Search for the cell housing the specified text and yield its (X, Y) center coordinate. 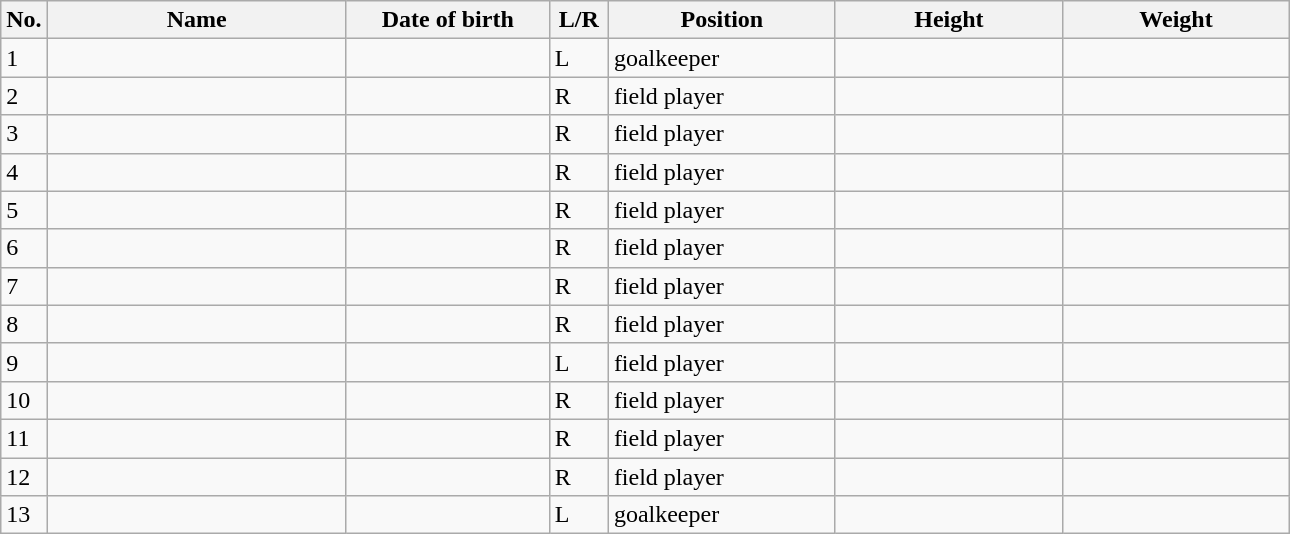
5 (24, 210)
Name (196, 20)
1 (24, 58)
10 (24, 400)
Weight (1176, 20)
12 (24, 477)
3 (24, 134)
8 (24, 324)
Height (948, 20)
4 (24, 172)
No. (24, 20)
L/R (578, 20)
13 (24, 515)
2 (24, 96)
Date of birth (448, 20)
9 (24, 362)
6 (24, 248)
11 (24, 438)
7 (24, 286)
Position (722, 20)
